Search for the cell housing the specified text and yield its (X, Y) center coordinate. 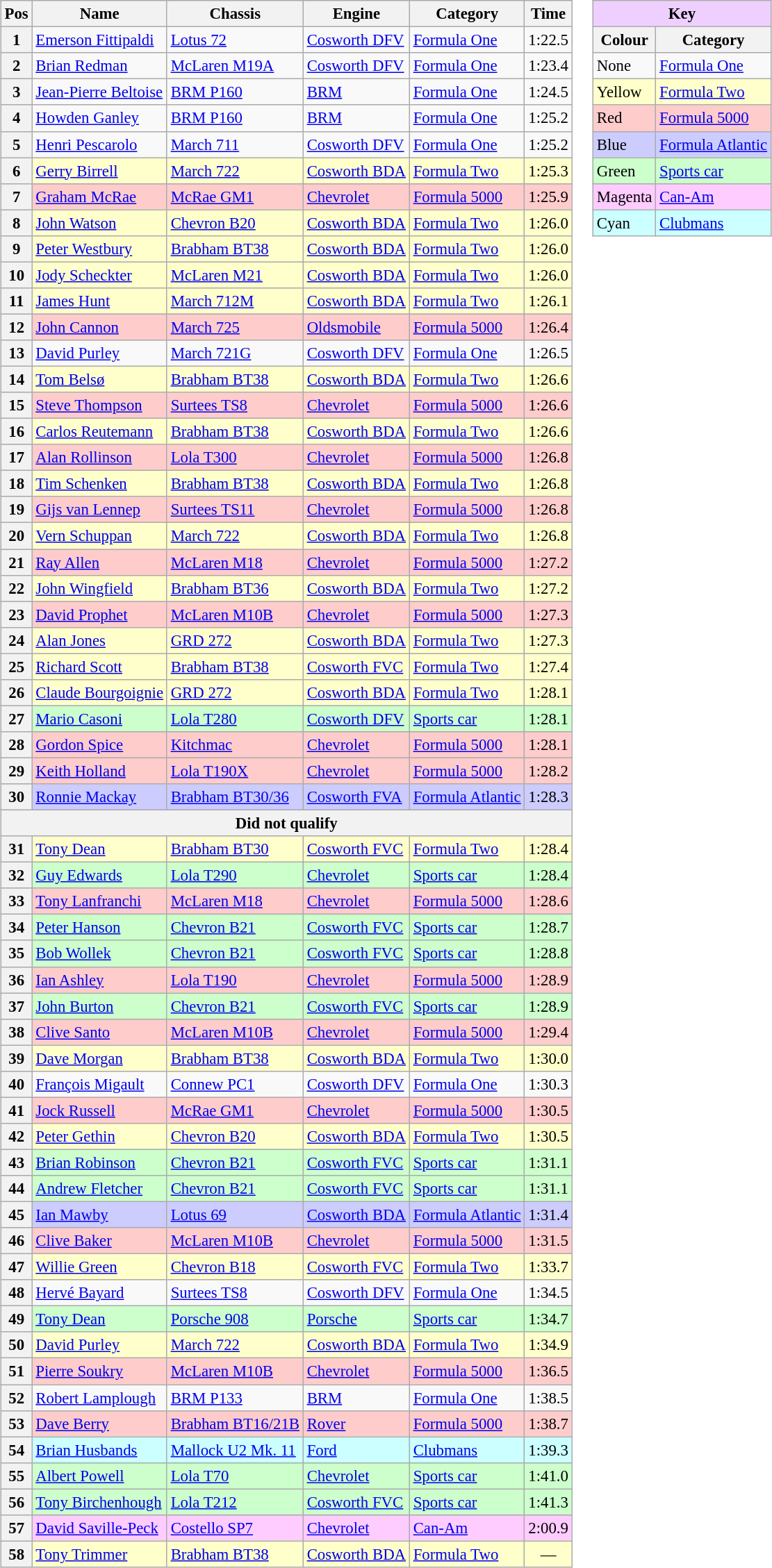
David Prophet (99, 615)
2 (17, 66)
52 (17, 1398)
46 (17, 1241)
Chevron B18 (235, 1267)
McLaren M21 (235, 275)
33 (17, 901)
March 721G (235, 353)
30 (17, 797)
31 (17, 849)
David Saville-Peck (99, 1528)
8 (17, 223)
15 (17, 406)
Howden Ganley (99, 118)
Peter Westbury (99, 249)
Key (682, 14)
Lola T290 (235, 876)
Brabham BT36 (235, 588)
1:38.5 (548, 1398)
Gerry Birrell (99, 171)
Willie Green (99, 1267)
1:28.3 (548, 797)
1:34.7 (548, 1319)
Did not qualify (286, 823)
56 (17, 1502)
Clive Baker (99, 1241)
Ian Ashley (99, 980)
McLaren M19A (235, 66)
1:26.5 (548, 353)
Emerson Fittipaldi (99, 40)
13 (17, 353)
6 (17, 171)
Costello SP7 (235, 1528)
34 (17, 928)
François Migault (99, 1084)
5 (17, 144)
26 (17, 692)
Alan Rollinson (99, 458)
Lola T70 (235, 1476)
42 (17, 1137)
Alan Jones (99, 640)
Brian Robinson (99, 1162)
3 (17, 92)
Guy Edwards (99, 876)
43 (17, 1162)
1:34.9 (548, 1345)
Bob Wollek (99, 953)
9 (17, 249)
Connew PC1 (235, 1084)
50 (17, 1345)
Hervé Bayard (99, 1293)
1:31.4 (548, 1215)
47 (17, 1267)
Brian Redman (99, 66)
Surtees TS11 (235, 510)
Tony Trimmer (99, 1554)
Lotus 69 (235, 1215)
54 (17, 1450)
1:30.3 (548, 1084)
Tom Belsø (99, 379)
Tim Schenken (99, 484)
28 (17, 745)
1:26.4 (548, 327)
2:00.9 (548, 1528)
Vern Schuppan (99, 536)
Porsche 908 (235, 1319)
Ray Allen (99, 562)
Oldsmobile (356, 327)
20 (17, 536)
21 (17, 562)
16 (17, 432)
1:27.4 (548, 667)
Ford (356, 1450)
Chassis (235, 14)
Jock Russell (99, 1110)
James Hunt (99, 301)
41 (17, 1110)
Red (624, 118)
1:28.7 (548, 928)
51 (17, 1371)
Clive Santo (99, 1032)
John Watson (99, 223)
1:23.4 (548, 66)
None (624, 66)
March 711 (235, 144)
39 (17, 1058)
Ian Mawby (99, 1215)
1:24.5 (548, 92)
24 (17, 640)
29 (17, 771)
4 (17, 118)
Richard Scott (99, 667)
John Cannon (99, 327)
1:22.5 (548, 40)
Gordon Spice (99, 745)
1:26.1 (548, 301)
Brian Husbands (99, 1450)
49 (17, 1319)
1:28.8 (548, 953)
Albert Powell (99, 1476)
Name (99, 14)
Carlos Reutemann (99, 432)
Lotus 72 (235, 40)
7 (17, 197)
Andrew Fletcher (99, 1189)
11 (17, 301)
March 712M (235, 301)
Jean-Pierre Beltoise (99, 92)
John Burton (99, 1006)
35 (17, 953)
Robert Lamplough (99, 1398)
1:39.3 (548, 1450)
Lola T300 (235, 458)
1:29.4 (548, 1032)
36 (17, 980)
Time (548, 14)
Pierre Soukry (99, 1371)
Porsche (356, 1319)
10 (17, 275)
Dave Berry (99, 1424)
Peter Hanson (99, 928)
1:30.0 (548, 1058)
Peter Gethin (99, 1137)
23 (17, 615)
48 (17, 1293)
1 (17, 40)
18 (17, 484)
Lola T190X (235, 771)
1:28.6 (548, 901)
Brabham BT16/21B (235, 1424)
38 (17, 1032)
55 (17, 1476)
32 (17, 876)
Mallock U2 Mk. 11 (235, 1450)
58 (17, 1554)
Green (624, 171)
45 (17, 1215)
37 (17, 1006)
Magenta (624, 197)
Mario Casoni (99, 719)
Brabham BT30/36 (235, 797)
Brabham BT30 (235, 849)
1:41.3 (548, 1502)
44 (17, 1189)
Pos (17, 14)
— (548, 1554)
Kitchmac (235, 745)
1:38.7 (548, 1424)
22 (17, 588)
Cosworth FVA (356, 797)
BRM P133 (235, 1398)
1:41.0 (548, 1476)
Claude Bourgoignie (99, 692)
1:33.7 (548, 1267)
Dave Morgan (99, 1058)
Ronnie Mackay (99, 797)
1:25.9 (548, 197)
19 (17, 510)
12 (17, 327)
Graham McRae (99, 197)
Lola T280 (235, 719)
1:28.2 (548, 771)
Keith Holland (99, 771)
March 725 (235, 327)
1:31.5 (548, 1241)
57 (17, 1528)
John Wingfield (99, 588)
Jody Scheckter (99, 275)
27 (17, 719)
Yellow (624, 92)
1:25.3 (548, 171)
Tony Birchenhough (99, 1502)
40 (17, 1084)
14 (17, 379)
Lola T190 (235, 980)
Tony Lanfranchi (99, 901)
Rover (356, 1424)
Lola T212 (235, 1502)
17 (17, 458)
53 (17, 1424)
Henri Pescarolo (99, 144)
Engine (356, 14)
Gijs van Lennep (99, 510)
25 (17, 667)
Cyan (624, 223)
Blue (624, 144)
Steve Thompson (99, 406)
1:36.5 (548, 1371)
1:34.5 (548, 1293)
Colour (624, 40)
